Extract the [X, Y] coordinate from the center of the cell holding the provided text.  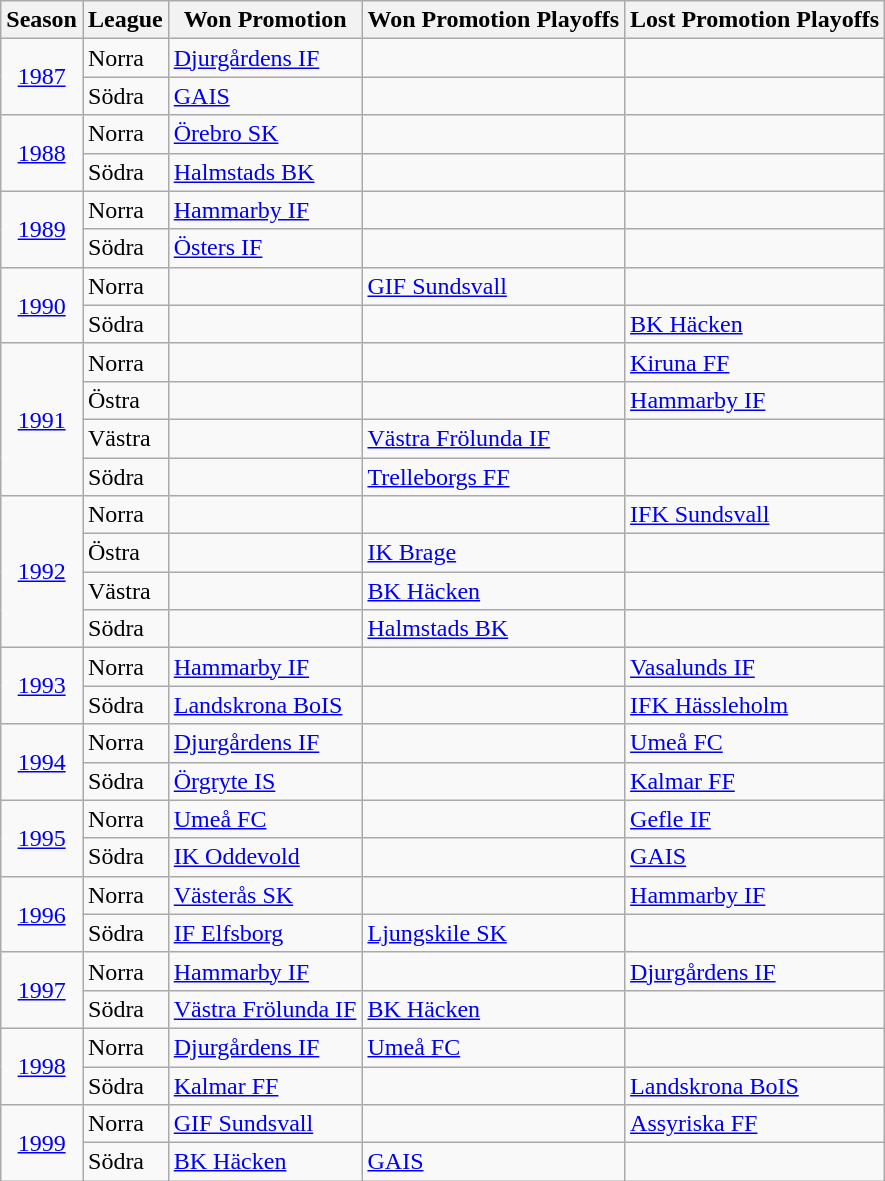
1998 [42, 1066]
1996 [42, 914]
Västerås SK [265, 895]
1992 [42, 572]
1994 [42, 762]
1997 [42, 990]
Trelleborgs FF [494, 477]
Won Promotion Playoffs [494, 20]
IFK Hässleholm [755, 705]
1989 [42, 229]
IK Oddevold [265, 857]
1993 [42, 686]
1987 [42, 77]
Won Promotion [265, 20]
Ljungskile SK [494, 933]
IK Brage [494, 553]
Gefle IF [755, 819]
Örgryte IS [265, 781]
Assyriska FF [755, 1124]
IFK Sundsvall [755, 515]
1999 [42, 1143]
Östers IF [265, 248]
Season [42, 20]
IF Elfsborg [265, 933]
1995 [42, 838]
Lost Promotion Playoffs [755, 20]
Vasalunds IF [755, 667]
League [125, 20]
1991 [42, 419]
1990 [42, 305]
Örebro SK [265, 134]
Kiruna FF [755, 362]
1988 [42, 153]
